Find where the given text appears and provide that cell's center as (X, Y) coordinate. 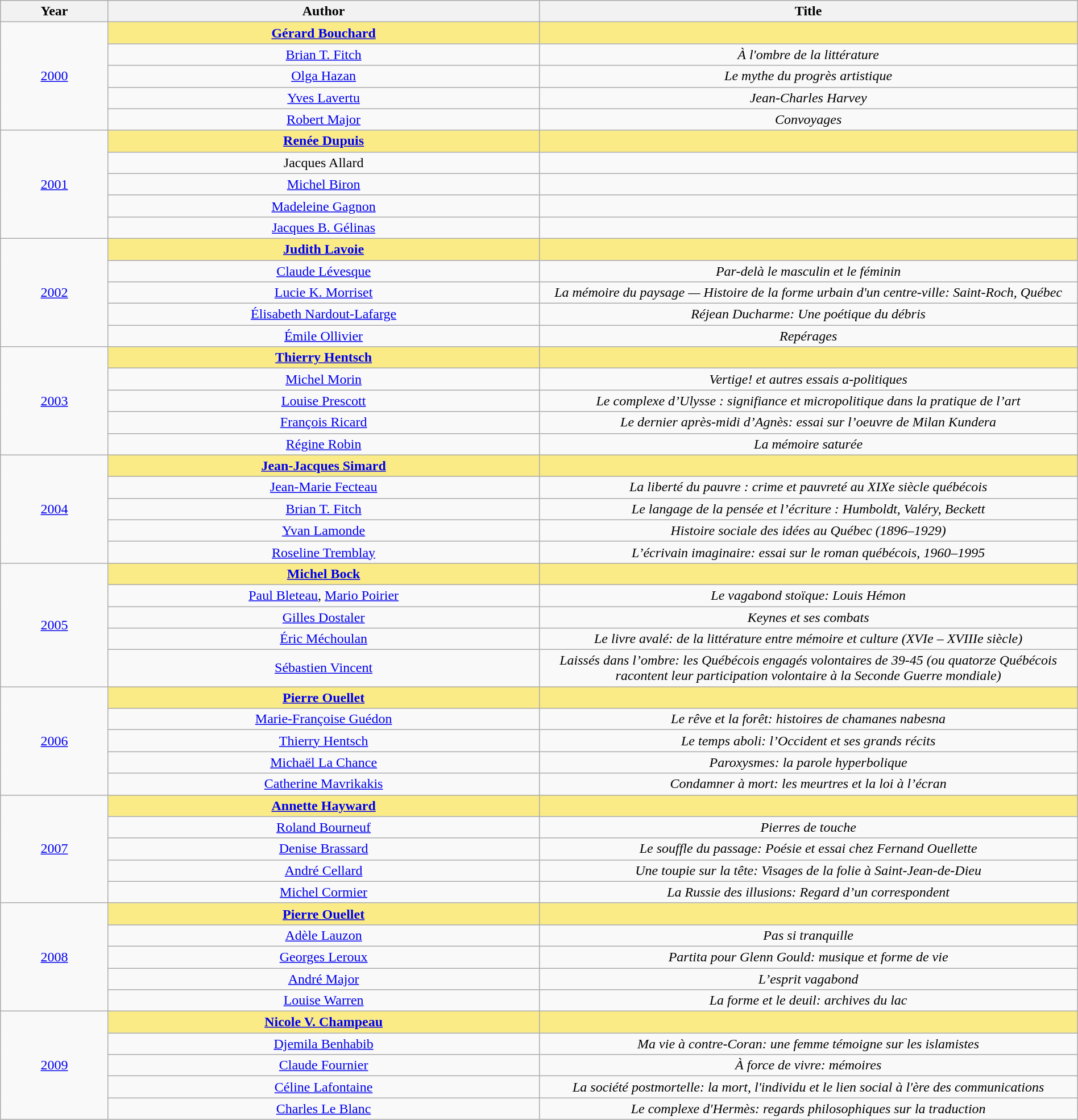
Histoire sociale des idées au Québec (1896–1929) (808, 530)
Michel Morin (324, 379)
Lucie K. Morriset (324, 293)
Pierres de touche (808, 827)
Le complexe d'Hermès: regards philosophiques sur la traduction (808, 1109)
Charles Le Blanc (324, 1109)
2004 (55, 509)
Roseline Tremblay (324, 552)
Madeleine Gagnon (324, 206)
Régine Robin (324, 444)
Roland Bourneuf (324, 827)
Judith Lavoie (324, 249)
Michaël La Chance (324, 762)
Vertige! et autres essais a-politiques (808, 379)
Yvan Lamonde (324, 530)
Condamner à mort: les meurtres et la loi à l’écran (808, 784)
2008 (55, 957)
2007 (55, 849)
Le livre avalé: de la littérature entre mémoire et culture (XVIe – XVIIIe siècle) (808, 639)
Yves Lavertu (324, 98)
André Cellard (324, 870)
Paul Bleteau, Mario Poirier (324, 595)
Paroxysmes: la parole hyperbolique (808, 762)
La Russie des illusions: Regard d’un correspondent (808, 892)
Claude Lévesque (324, 271)
Convoyages (808, 119)
Adèle Lauzon (324, 935)
Denise Brassard (324, 849)
La mémoire du paysage — Histoire de la forme urbain d'un centre-ville: Saint-Roch, Québec (808, 293)
Gérard Bouchard (324, 33)
Georges Leroux (324, 957)
Louise Prescott (324, 401)
Éric Méchoulan (324, 639)
Jean-Jacques Simard (324, 466)
Olga Hazan (324, 76)
Le rêve et la forêt: histoires de chamanes nabesna (808, 719)
Jacques B. Gélinas (324, 227)
Le dernier après-midi d’Agnès: essai sur l’oeuvre de Milan Kundera (808, 422)
Par-delà le masculin et le féminin (808, 271)
Catherine Mavrikakis (324, 784)
La liberté du pauvre : crime et pauvreté au XIXe siècle québécois (808, 487)
Pas si tranquille (808, 935)
Djemila Benhabib (324, 1044)
Claude Fournier (324, 1065)
Michel Cormier (324, 892)
Réjean Ducharme: Une poétique du débris (808, 314)
Louise Warren (324, 1001)
Robert Major (324, 119)
Partita pour Glenn Gould: musique et forme de vie (808, 957)
André Major (324, 978)
À force de vivre: mémoires (808, 1065)
Jacques Allard (324, 163)
François Ricard (324, 422)
Michel Biron (324, 184)
Repérages (808, 336)
Ma vie à contre-Coran: une femme témoigne sur les islamistes (808, 1044)
Jean-Marie Fecteau (324, 487)
Year (55, 11)
2003 (55, 401)
2009 (55, 1065)
2006 (55, 741)
À l'ombre de la littérature (808, 55)
La mémoire saturée (808, 444)
Le mythe du progrès artistique (808, 76)
Michel Bock (324, 574)
Marie-Françoise Guédon (324, 719)
La forme et le deuil: archives du lac (808, 1001)
Une toupie sur la tête: Visages de la folie à Saint-Jean-de-Dieu (808, 870)
Élisabeth Nardout-Lafarge (324, 314)
L’esprit vagabond (808, 978)
Title (808, 11)
Le temps aboli: l’Occident et ses grands récits (808, 741)
Le complexe d’Ulysse : signifiance et micropolitique dans la pratique de l’art (808, 401)
Annette Hayward (324, 806)
Gilles Dostaler (324, 617)
Sébastien Vincent (324, 669)
Renée Dupuis (324, 141)
Le souffle du passage: Poésie et essai chez Fernand Ouellette (808, 849)
2000 (55, 76)
2002 (55, 292)
Le langage de la pensée et l’écriture : Humboldt, Valéry, Beckett (808, 509)
2001 (55, 184)
2005 (55, 624)
La société postmortelle: la mort, l'individu et le lien social à l'ère des communications (808, 1087)
Jean-Charles Harvey (808, 98)
L’écrivain imaginaire: essai sur le roman québécois, 1960–1995 (808, 552)
Keynes et ses combats (808, 617)
Nicole V. Champeau (324, 1022)
Émile Ollivier (324, 336)
Le vagabond stoïque: Louis Hémon (808, 595)
Author (324, 11)
Céline Lafontaine (324, 1087)
